Pinpoint the cell where the given text exists, returning its [X, Y] midpoint coordinate. 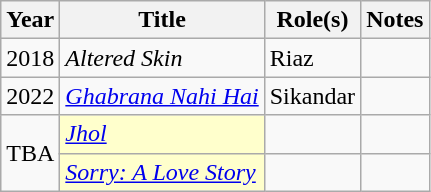
Sikandar [312, 96]
2022 [30, 96]
Sorry: A Love Story [162, 172]
2018 [30, 58]
Altered Skin [162, 58]
TBA [30, 153]
Jhol [162, 134]
Role(s) [312, 20]
Year [30, 20]
Riaz [312, 58]
Notes [395, 20]
Title [162, 20]
Ghabrana Nahi Hai [162, 96]
